Determine the [X, Y] coordinate at the center of the cell enclosing the given text.  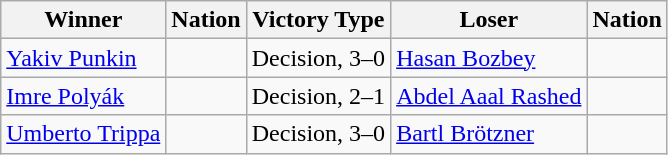
Loser [489, 20]
Imre Polyák [84, 96]
Yakiv Punkin [84, 58]
Winner [84, 20]
Umberto Trippa [84, 134]
Abdel Aaal Rashed [489, 96]
Hasan Bozbey [489, 58]
Bartl Brötzner [489, 134]
Victory Type [318, 20]
Decision, 2–1 [318, 96]
